Extract the (X, Y) coordinate from the center of the cell holding the provided text.  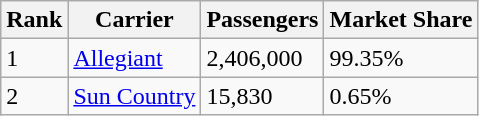
Rank (34, 20)
15,830 (262, 96)
1 (34, 58)
Market Share (401, 20)
Carrier (134, 20)
99.35% (401, 58)
2,406,000 (262, 58)
Sun Country (134, 96)
0.65% (401, 96)
Allegiant (134, 58)
Passengers (262, 20)
2 (34, 96)
